Return the [X, Y] coordinate for the center point of the cell that contains the specified text.  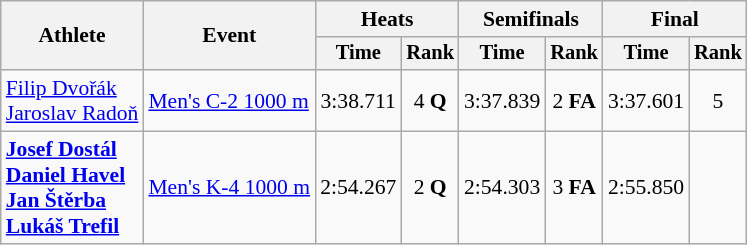
2 Q [430, 188]
Event [229, 36]
4 Q [430, 100]
2 FA [574, 100]
2:54.303 [502, 188]
Josef DostálDaniel HavelJan ŠtěrbaLukáš Trefil [72, 188]
2:54.267 [358, 188]
3 FA [574, 188]
3:37.839 [502, 100]
Heats [387, 19]
Filip DvořákJaroslav Radoň [72, 100]
3:37.601 [646, 100]
3:38.711 [358, 100]
5 [718, 100]
Final [675, 19]
2:55.850 [646, 188]
Semifinals [531, 19]
Men's C-2 1000 m [229, 100]
Athlete [72, 36]
Men's K-4 1000 m [229, 188]
